Return (X, Y) of the center of cell containing provided text 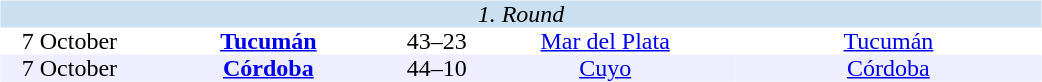
Cuyo (605, 68)
44–10 (438, 68)
43–23 (438, 42)
1. Round (520, 14)
Mar del Plata (605, 42)
